Return the (x, y) coordinate for the center point of the cell that contains the specified text.  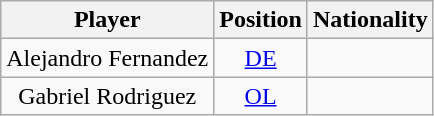
DE (261, 58)
Alejandro Fernandez (108, 58)
OL (261, 96)
Gabriel Rodriguez (108, 96)
Player (108, 20)
Nationality (370, 20)
Position (261, 20)
